Scan for the cell matching the given text and deliver its (X, Y) coordinate at center. 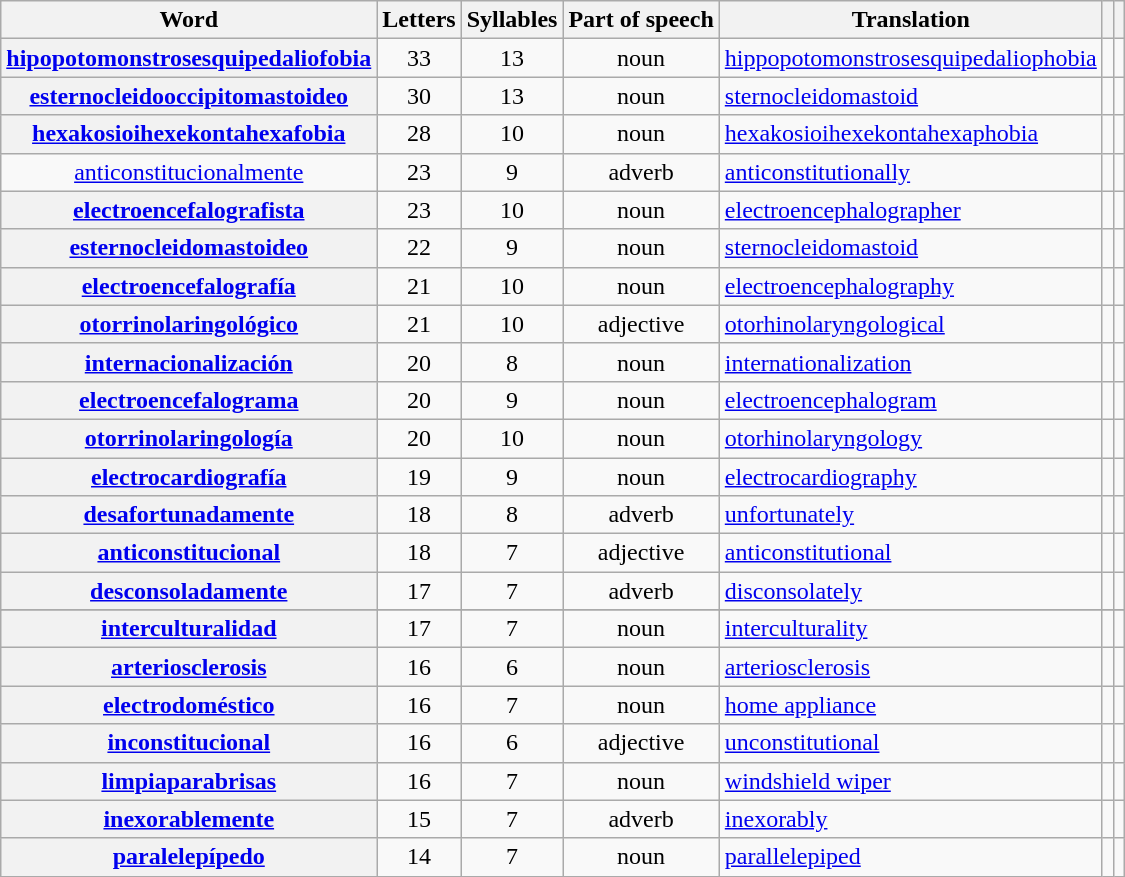
hippopotomonstrosesquipedaliophobia (910, 58)
anticonstitutionally (910, 172)
limpiaparabrisas (189, 781)
electrocardiography (910, 477)
inconstitucional (189, 743)
Letters (419, 20)
unconstitutional (910, 743)
Word (189, 20)
hexakosioihexekontahexaphobia (910, 134)
electroencephalogram (910, 400)
esternocleidomastoideo (189, 248)
Syllables (512, 20)
otorrinolaringología (189, 438)
22 (419, 248)
Part of speech (641, 20)
desafortunadamente (189, 515)
anticonstitucionalmente (189, 172)
28 (419, 134)
electroencefalografista (189, 210)
otorhinolaryngological (910, 324)
anticonstitucional (189, 553)
disconsolately (910, 591)
interculturality (910, 629)
33 (419, 58)
interculturalidad (189, 629)
electroencefalograma (189, 400)
15 (419, 819)
Translation (910, 20)
hexakosioihexekontahexafobia (189, 134)
anticonstitutional (910, 553)
19 (419, 477)
internationalization (910, 362)
internacionalización (189, 362)
parallelepiped (910, 857)
electrocardiografía (189, 477)
paralelepípedo (189, 857)
inexorablemente (189, 819)
esternocleidooccipitomastoideo (189, 96)
14 (419, 857)
electrodoméstico (189, 705)
electroencefalografía (189, 286)
electroencephalographer (910, 210)
otorhinolaryngology (910, 438)
unfortunately (910, 515)
inexorably (910, 819)
home appliance (910, 705)
30 (419, 96)
hipopotomonstrosesquipedaliofobia (189, 58)
otorrinolaringológico (189, 324)
desconsoladamente (189, 591)
electroencephalography (910, 286)
windshield wiper (910, 781)
